Extract the [x, y] coordinate from the center of the cell holding the provided text.  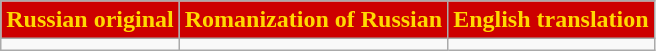
English translation [551, 20]
Russian original [90, 20]
Romanization of Russian [313, 20]
